Return [x, y] of the center of cell containing provided text 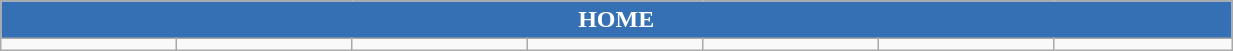
HOME [616, 20]
